Find where the given text appears and provide that cell's center as [x, y] coordinate. 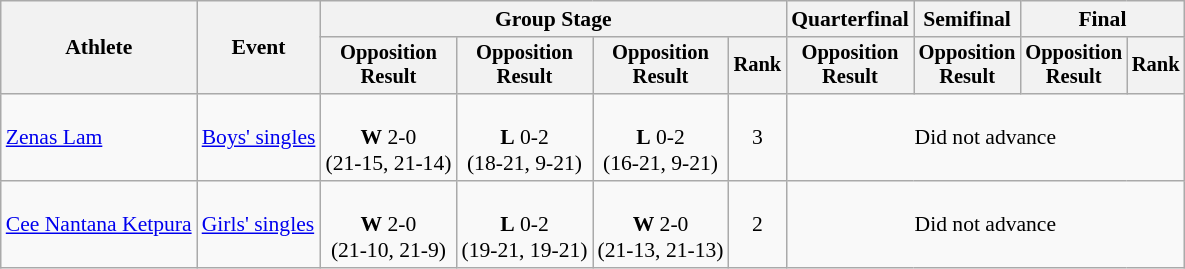
3 [758, 138]
Zenas Lam [99, 138]
Final [1102, 19]
L 0-2(16-21, 9-21) [660, 138]
Group Stage [553, 19]
L 0-2 (19-21, 19-21) [524, 224]
L 0-2(18-21, 9-21) [524, 138]
Semifinal [968, 19]
Girls' singles [259, 224]
Athlete [99, 48]
W 2-0(21-10, 21-9) [388, 224]
W 2-0(21-15, 21-14) [388, 138]
Event [259, 48]
Quarterfinal [850, 19]
W 2-0(21-13, 21-13) [660, 224]
Boys' singles [259, 138]
2 [758, 224]
Cee Nantana Ketpura [99, 224]
